Determine the (X, Y) coordinate at the center of the cell enclosing the given text.  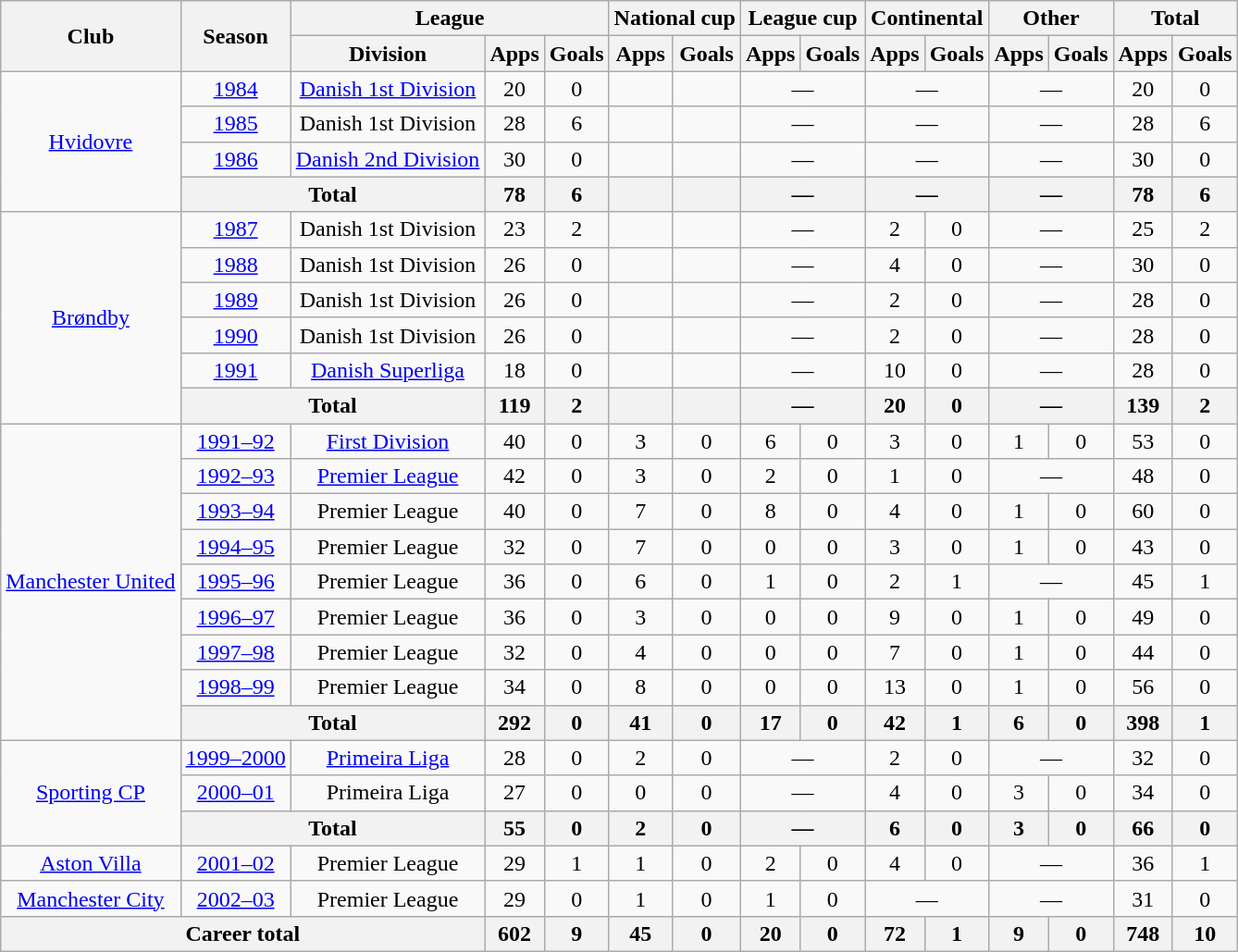
1994–95 (235, 547)
49 (1143, 617)
119 (514, 405)
1986 (235, 159)
53 (1143, 441)
1997–98 (235, 652)
League (450, 19)
Danish 2nd Division (388, 159)
25 (1143, 229)
60 (1143, 512)
2001–02 (235, 863)
66 (1143, 828)
Division (388, 54)
72 (895, 933)
31 (1143, 898)
44 (1143, 652)
Manchester City (91, 898)
Aston Villa (91, 863)
1988 (235, 265)
League cup (803, 19)
748 (1143, 933)
1991 (235, 370)
Other (1051, 19)
292 (514, 723)
56 (1143, 687)
Club (91, 36)
13 (895, 687)
National cup (675, 19)
1992–93 (235, 476)
Continental (927, 19)
43 (1143, 547)
602 (514, 933)
18 (514, 370)
Manchester United (91, 583)
1993–94 (235, 512)
1999–2000 (235, 758)
1984 (235, 89)
2000–01 (235, 793)
1996–97 (235, 617)
1990 (235, 335)
1987 (235, 229)
398 (1143, 723)
Hvidovre (91, 142)
48 (1143, 476)
23 (514, 229)
Season (235, 36)
1985 (235, 124)
1989 (235, 300)
1998–99 (235, 687)
27 (514, 793)
Brøndby (91, 317)
55 (514, 828)
1995–96 (235, 582)
17 (771, 723)
1991–92 (235, 441)
41 (640, 723)
Sporting CP (91, 793)
2002–03 (235, 898)
Danish Superliga (388, 370)
First Division (388, 441)
Career total (242, 933)
139 (1143, 405)
